For the text-containing cell, return its midpoint in (x, y) coordinate format. 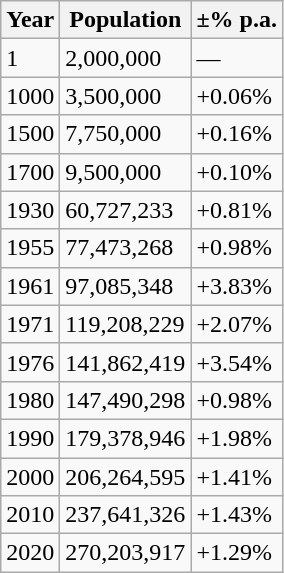
+1.98% (237, 438)
Year (30, 20)
1500 (30, 134)
+2.07% (237, 324)
+0.16% (237, 134)
1961 (30, 286)
2,000,000 (126, 58)
Population (126, 20)
270,203,917 (126, 553)
1971 (30, 324)
1700 (30, 172)
1976 (30, 362)
— (237, 58)
119,208,229 (126, 324)
179,378,946 (126, 438)
1000 (30, 96)
7,750,000 (126, 134)
+3.83% (237, 286)
1990 (30, 438)
141,862,419 (126, 362)
77,473,268 (126, 248)
1930 (30, 210)
2020 (30, 553)
60,727,233 (126, 210)
206,264,595 (126, 477)
1980 (30, 400)
+0.81% (237, 210)
+1.41% (237, 477)
+0.06% (237, 96)
1 (30, 58)
2000 (30, 477)
+1.43% (237, 515)
+3.54% (237, 362)
3,500,000 (126, 96)
2010 (30, 515)
+0.10% (237, 172)
1955 (30, 248)
+1.29% (237, 553)
237,641,326 (126, 515)
9,500,000 (126, 172)
97,085,348 (126, 286)
±% p.a. (237, 20)
147,490,298 (126, 400)
